Detect which cell encompasses the target text, then output its [x, y] center coordinate. 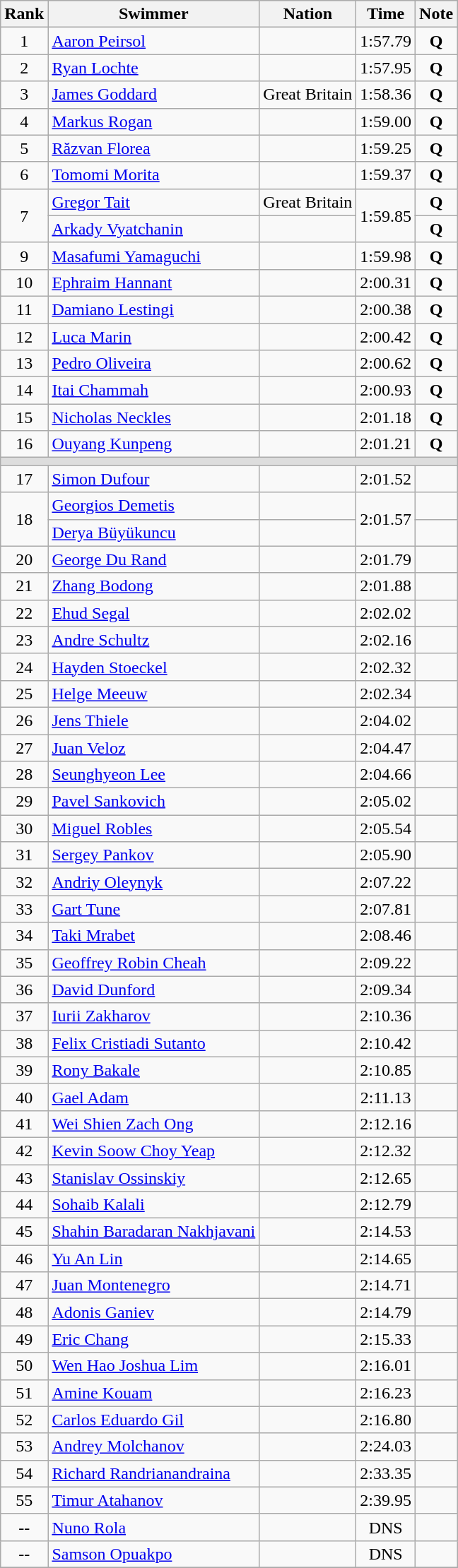
52 [24, 1420]
1:58.36 [386, 95]
Felix Cristiadi Sutanto [154, 1043]
Amine Kouam [154, 1393]
54 [24, 1473]
36 [24, 990]
Eric Chang [154, 1339]
Shahin Baradaran Nakhjavani [154, 1232]
24 [24, 667]
2:00.62 [386, 364]
Ryan Lochte [154, 68]
Juan Montenegro [154, 1285]
22 [24, 613]
14 [24, 391]
1:57.95 [386, 68]
Jens Thiele [154, 720]
55 [24, 1500]
38 [24, 1043]
Gregor Tait [154, 202]
50 [24, 1366]
Seunghyeon Lee [154, 775]
Yu An Lin [154, 1259]
2:10.85 [386, 1070]
40 [24, 1097]
11 [24, 309]
37 [24, 1016]
Rank [24, 14]
David Dunford [154, 990]
31 [24, 855]
Time [386, 14]
16 [24, 444]
2:14.79 [386, 1312]
Zhang Bodong [154, 586]
4 [24, 121]
2:15.33 [386, 1339]
Juan Veloz [154, 748]
Samson Opuakpo [154, 1554]
2:11.13 [386, 1097]
2:00.42 [386, 337]
Iurii Zakharov [154, 1016]
39 [24, 1070]
2:39.95 [386, 1500]
2:01.88 [386, 586]
Andriy Oleynyk [154, 882]
1:59.25 [386, 148]
2:07.22 [386, 882]
1:59.98 [386, 256]
Nicholas Neckles [154, 417]
Gart Tune [154, 909]
18 [24, 519]
Arkady Vyatchanin [154, 229]
Ehud Segal [154, 613]
Geoffrey Robin Cheah [154, 963]
Kevin Soow Choy Yeap [154, 1151]
43 [24, 1177]
2:01.57 [386, 519]
2:01.79 [386, 559]
Timur Atahanov [154, 1500]
Derya Büyükuncu [154, 533]
2:08.46 [386, 936]
49 [24, 1339]
2:10.42 [386, 1043]
2:00.38 [386, 309]
41 [24, 1124]
2:24.03 [386, 1447]
Carlos Eduardo Gil [154, 1420]
9 [24, 256]
Masafumi Yamaguchi [154, 256]
17 [24, 479]
2:16.01 [386, 1366]
2:07.81 [386, 909]
2:04.47 [386, 748]
2:02.32 [386, 667]
2:01.21 [386, 444]
Pavel Sankovich [154, 802]
13 [24, 364]
Luca Marin [154, 337]
George Du Rand [154, 559]
2:14.65 [386, 1259]
2:05.02 [386, 802]
Ouyang Kunpeng [154, 444]
1:59.37 [386, 175]
2:05.90 [386, 855]
51 [24, 1393]
Itai Chammah [154, 391]
33 [24, 909]
42 [24, 1151]
Nation [308, 14]
27 [24, 748]
Răzvan Florea [154, 148]
Taki Mrabet [154, 936]
Stanislav Ossinskiy [154, 1177]
2:01.18 [386, 417]
1:57.79 [386, 41]
Hayden Stoeckel [154, 667]
2:14.53 [386, 1232]
Ephraim Hannant [154, 283]
Note [437, 14]
2:16.23 [386, 1393]
5 [24, 148]
2:04.02 [386, 720]
1 [24, 41]
1:59.00 [386, 121]
Sergey Pankov [154, 855]
2:14.71 [386, 1285]
29 [24, 802]
Markus Rogan [154, 121]
2:09.34 [386, 990]
28 [24, 775]
15 [24, 417]
35 [24, 963]
10 [24, 283]
Gael Adam [154, 1097]
53 [24, 1447]
32 [24, 882]
48 [24, 1312]
12 [24, 337]
6 [24, 175]
Pedro Oliveira [154, 364]
2:02.16 [386, 640]
2:00.93 [386, 391]
46 [24, 1259]
25 [24, 694]
Sohaib Kalali [154, 1205]
7 [24, 215]
20 [24, 559]
Helge Meeuw [154, 694]
2:02.02 [386, 613]
1:59.85 [386, 215]
Damiano Lestingi [154, 309]
2:12.65 [386, 1177]
Andrey Molchanov [154, 1447]
2:16.80 [386, 1420]
2:10.36 [386, 1016]
2:05.54 [386, 828]
30 [24, 828]
Adonis Ganiev [154, 1312]
23 [24, 640]
2:12.32 [386, 1151]
Rony Bakale [154, 1070]
2:01.52 [386, 479]
2 [24, 68]
James Goddard [154, 95]
47 [24, 1285]
Miguel Robles [154, 828]
2:09.22 [386, 963]
Georgios Demetis [154, 506]
3 [24, 95]
2:12.79 [386, 1205]
Swimmer [154, 14]
2:00.31 [386, 283]
Wei Shien Zach Ong [154, 1124]
Simon Dufour [154, 479]
Richard Randrianandraina [154, 1473]
44 [24, 1205]
Nuno Rola [154, 1527]
2:12.16 [386, 1124]
2:33.35 [386, 1473]
34 [24, 936]
Wen Hao Joshua Lim [154, 1366]
2:02.34 [386, 694]
21 [24, 586]
Aaron Peirsol [154, 41]
26 [24, 720]
Tomomi Morita [154, 175]
45 [24, 1232]
Andre Schultz [154, 640]
2:04.66 [386, 775]
